Capture the cell that displays the provided text and extract its (x, y) central coordinate. 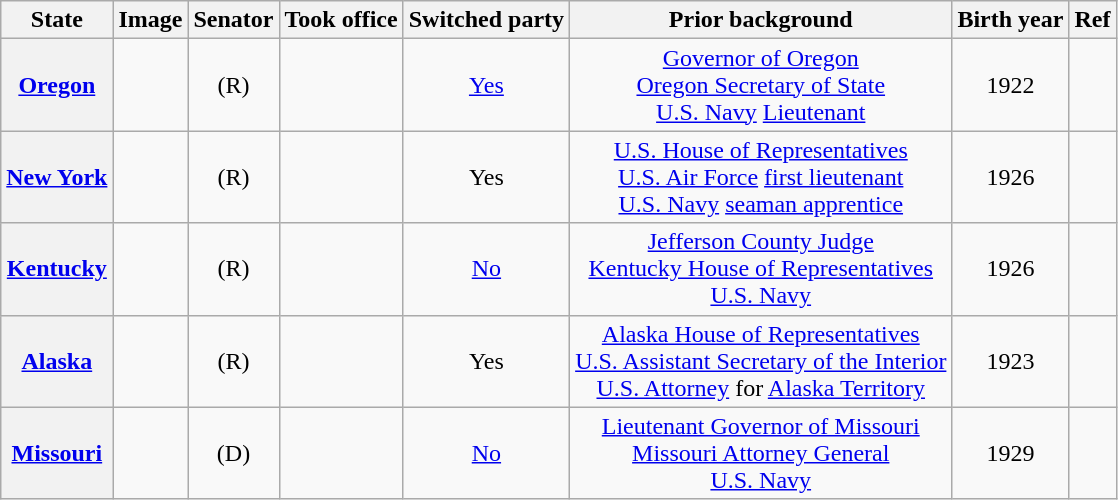
1922 (1010, 85)
State (57, 20)
Image (150, 20)
Ref (1092, 20)
1923 (1010, 361)
Alaska (57, 361)
Switched party (486, 20)
Kentucky (57, 269)
U.S. House of RepresentativesU.S. Air Force first lieutenantU.S. Navy seaman apprentice (761, 177)
New York (57, 177)
Oregon (57, 85)
Lieutenant Governor of MissouriMissouri Attorney GeneralU.S. Navy (761, 453)
Took office (341, 20)
1929 (1010, 453)
Senator (234, 20)
Prior background (761, 20)
Jefferson County JudgeKentucky House of RepresentativesU.S. Navy (761, 269)
Alaska House of RepresentativesU.S. Assistant Secretary of the InteriorU.S. Attorney for Alaska Territory (761, 361)
Birth year (1010, 20)
Missouri (57, 453)
(D) (234, 453)
Governor of OregonOregon Secretary of StateU.S. Navy Lieutenant (761, 85)
